Search for the cell housing the specified text and yield its (X, Y) center coordinate. 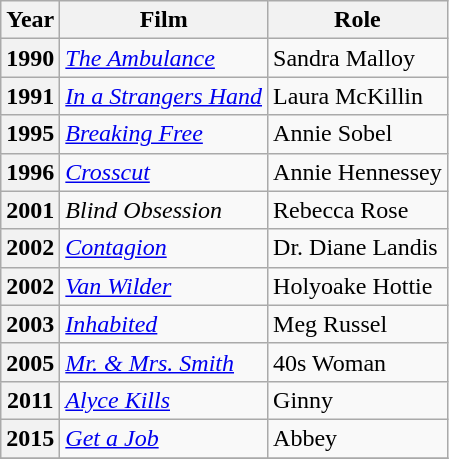
Contagion (164, 248)
Rebecca Rose (358, 210)
40s Woman (358, 362)
Meg Russel (358, 324)
1996 (30, 172)
Film (164, 20)
Year (30, 20)
Mr. & Mrs. Smith (164, 362)
Breaking Free (164, 134)
Ginny (358, 400)
Laura McKillin (358, 96)
2003 (30, 324)
Abbey (358, 438)
2015 (30, 438)
In a Strangers Hand (164, 96)
The Ambulance (164, 58)
Sandra Malloy (358, 58)
2011 (30, 400)
Holyoake Hottie (358, 286)
Role (358, 20)
Crosscut (164, 172)
Dr. Diane Landis (358, 248)
Inhabited (164, 324)
1995 (30, 134)
2005 (30, 362)
1991 (30, 96)
Annie Sobel (358, 134)
1990 (30, 58)
Van Wilder (164, 286)
Get a Job (164, 438)
Alyce Kills (164, 400)
2001 (30, 210)
Annie Hennessey (358, 172)
Blind Obsession (164, 210)
